Return (X, Y) of the center of cell containing provided text 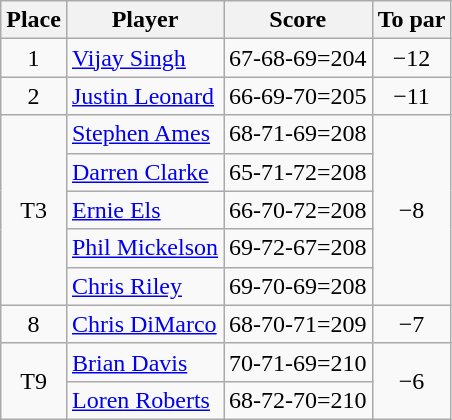
68-71-69=208 (298, 134)
Darren Clarke (144, 172)
Chris Riley (144, 286)
66-70-72=208 (298, 210)
68-72-70=210 (298, 400)
2 (34, 96)
T3 (34, 210)
−6 (412, 381)
Phil Mickelson (144, 248)
1 (34, 58)
−8 (412, 210)
−7 (412, 324)
−12 (412, 58)
8 (34, 324)
Player (144, 20)
65-71-72=208 (298, 172)
Score (298, 20)
−11 (412, 96)
Vijay Singh (144, 58)
Loren Roberts (144, 400)
69-70-69=208 (298, 286)
Place (34, 20)
To par (412, 20)
Ernie Els (144, 210)
70-71-69=210 (298, 362)
68-70-71=209 (298, 324)
T9 (34, 381)
67-68-69=204 (298, 58)
Brian Davis (144, 362)
Stephen Ames (144, 134)
Justin Leonard (144, 96)
Chris DiMarco (144, 324)
66-69-70=205 (298, 96)
69-72-67=208 (298, 248)
